Extract the (x, y) coordinate from the center of the cell holding the provided text.  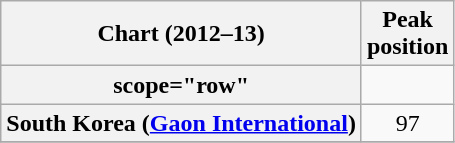
South Korea (Gaon International) (182, 123)
97 (407, 123)
Chart (2012–13) (182, 34)
Peakposition (407, 34)
scope="row" (182, 85)
